Search for the cell housing the specified text and yield its [X, Y] center coordinate. 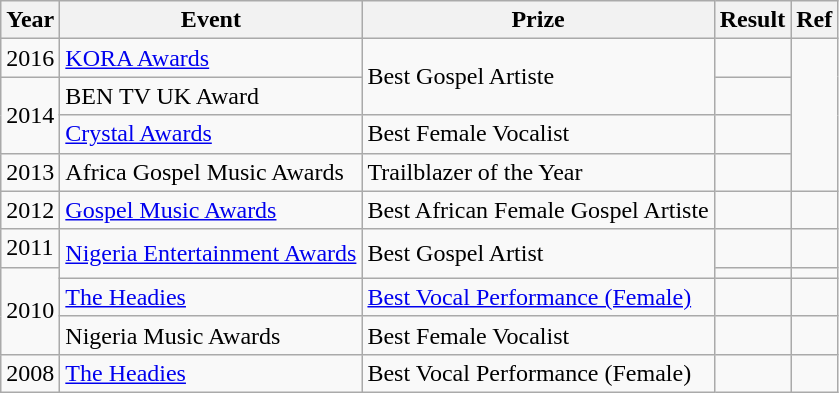
Best Gospel Artiste [538, 77]
Trailblazer of the Year [538, 172]
2014 [30, 115]
Ref [814, 20]
2013 [30, 172]
KORA Awards [211, 58]
2010 [30, 310]
Event [211, 20]
Best Gospel Artist [538, 254]
2016 [30, 58]
Result [752, 20]
Prize [538, 20]
BEN TV UK Award [211, 96]
Gospel Music Awards [211, 210]
Africa Gospel Music Awards [211, 172]
Nigeria Entertainment Awards [211, 254]
Best African Female Gospel Artiste [538, 210]
Year [30, 20]
2011 [30, 248]
2008 [30, 373]
2012 [30, 210]
Nigeria Music Awards [211, 335]
Crystal Awards [211, 134]
